Provide the (X, Y) coordinate of the cell's center where the given text is located.  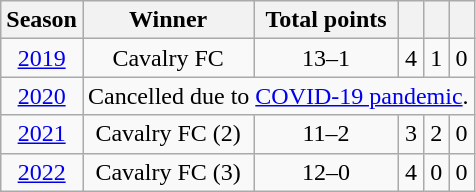
12–0 (326, 172)
Total points (326, 20)
Cavalry FC (168, 58)
2021 (42, 134)
1 (436, 58)
2019 (42, 58)
2022 (42, 172)
Cavalry FC (2) (168, 134)
Cavalry FC (3) (168, 172)
Cancelled due to COVID-19 pandemic. (278, 96)
Season (42, 20)
11–2 (326, 134)
3 (410, 134)
13–1 (326, 58)
Winner (168, 20)
2 (436, 134)
2020 (42, 96)
